Capture the cell that displays the provided text and extract its [x, y] central coordinate. 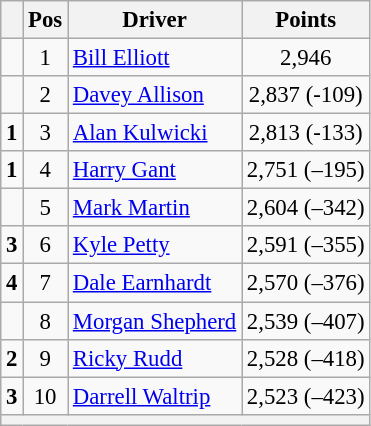
8 [46, 321]
Bill Elliott [155, 58]
Morgan Shepherd [155, 321]
2,591 (–355) [306, 245]
2,813 (-133) [306, 133]
2,604 (–342) [306, 208]
Points [306, 20]
2,523 (–423) [306, 396]
Davey Allison [155, 95]
2,539 (–407) [306, 321]
10 [46, 396]
Darrell Waltrip [155, 396]
7 [46, 283]
2,570 (–376) [306, 283]
Kyle Petty [155, 245]
2,946 [306, 58]
5 [46, 208]
6 [46, 245]
Ricky Rudd [155, 358]
Pos [46, 20]
Dale Earnhardt [155, 283]
Mark Martin [155, 208]
9 [46, 358]
2,751 (–195) [306, 170]
2,837 (-109) [306, 95]
2,528 (–418) [306, 358]
Harry Gant [155, 170]
Alan Kulwicki [155, 133]
Driver [155, 20]
